From the cell containing the given text, extract its center point as (X, Y) coordinate. 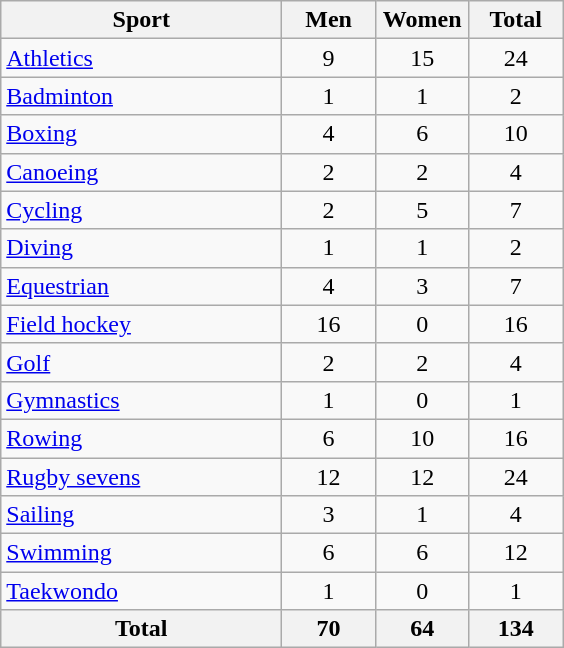
Rowing (142, 438)
15 (422, 58)
Sailing (142, 515)
Taekwondo (142, 591)
Field hockey (142, 324)
Golf (142, 362)
5 (422, 210)
Badminton (142, 96)
Equestrian (142, 286)
Rugby sevens (142, 477)
Men (329, 20)
9 (329, 58)
Cycling (142, 210)
Athletics (142, 58)
Swimming (142, 553)
70 (329, 629)
Women (422, 20)
Canoeing (142, 172)
64 (422, 629)
Sport (142, 20)
Boxing (142, 134)
134 (516, 629)
Diving (142, 248)
Gymnastics (142, 400)
